Locate the cell with the specified text and output its (X, Y) center coordinate. 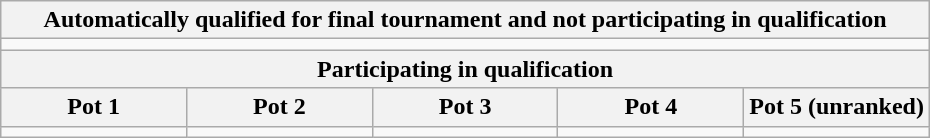
Pot 4 (651, 107)
Pot 2 (279, 107)
Automatically qualified for final tournament and not participating in qualification (466, 20)
Pot 3 (465, 107)
Participating in qualification (466, 69)
Pot 5 (unranked) (837, 107)
Pot 1 (94, 107)
